Pinpoint the cell where the given text exists, returning its (x, y) midpoint coordinate. 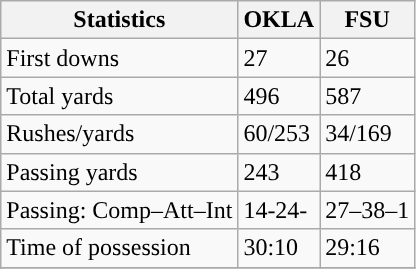
Passing yards (120, 172)
14-24- (279, 210)
Rushes/yards (120, 134)
27 (279, 58)
FSU (368, 20)
26 (368, 58)
496 (279, 96)
First downs (120, 58)
Passing: Comp–Att–Int (120, 210)
30:10 (279, 248)
587 (368, 96)
60/253 (279, 134)
OKLA (279, 20)
27–38–1 (368, 210)
243 (279, 172)
418 (368, 172)
34/169 (368, 134)
Statistics (120, 20)
Time of possession (120, 248)
Total yards (120, 96)
29:16 (368, 248)
